Return the (X, Y) coordinate for the center point of the cell that contains the specified text.  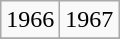
1967 (90, 20)
1966 (30, 20)
